Find where the given text appears and provide that cell's center as (x, y) coordinate. 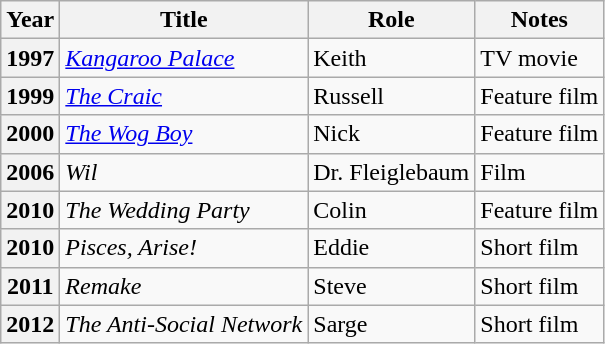
Year (30, 20)
Film (540, 172)
2006 (30, 172)
Role (392, 20)
The Wog Boy (184, 134)
2012 (30, 324)
1999 (30, 96)
Nick (392, 134)
Remake (184, 286)
The Craic (184, 96)
Kangaroo Palace (184, 58)
TV movie (540, 58)
Keith (392, 58)
The Wedding Party (184, 210)
Notes (540, 20)
Sarge (392, 324)
Dr. Fleiglebaum (392, 172)
1997 (30, 58)
2011 (30, 286)
Wil (184, 172)
Colin (392, 210)
Pisces, Arise! (184, 248)
Russell (392, 96)
Eddie (392, 248)
Steve (392, 286)
2000 (30, 134)
Title (184, 20)
The Anti-Social Network (184, 324)
